Extract the (X, Y) coordinate from the center of the cell holding the provided text.  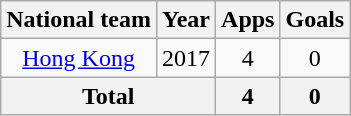
Apps (248, 20)
Total (108, 96)
Goals (315, 20)
National team (79, 20)
2017 (186, 58)
Year (186, 20)
Hong Kong (79, 58)
